Capture the cell that displays the provided text and extract its [x, y] central coordinate. 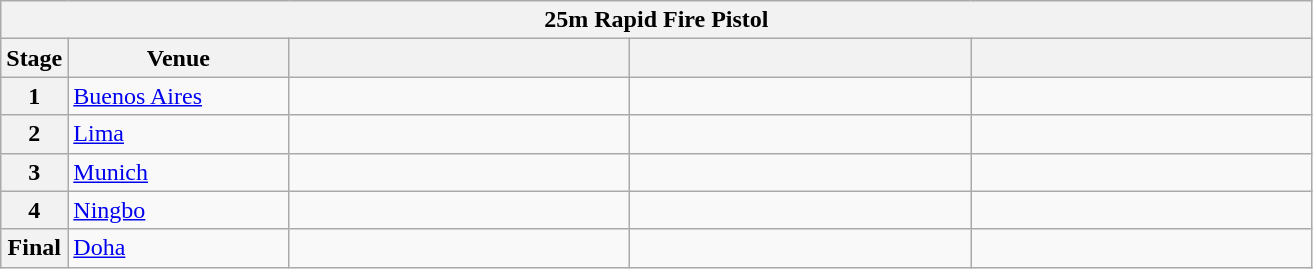
Ningbo [178, 210]
1 [34, 96]
3 [34, 172]
Lima [178, 134]
Final [34, 248]
Buenos Aires [178, 96]
25m Rapid Fire Pistol [656, 20]
Venue [178, 58]
Stage [34, 58]
2 [34, 134]
Doha [178, 248]
4 [34, 210]
Munich [178, 172]
